Find where the given text appears and provide that cell's center as (X, Y) coordinate. 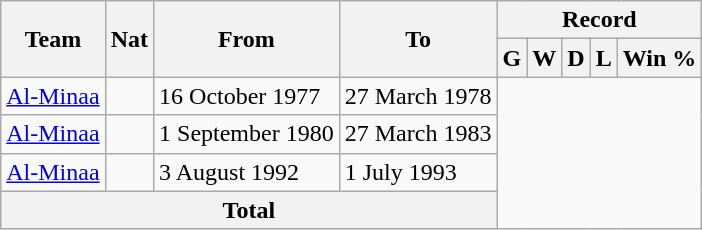
W (544, 58)
Win % (660, 58)
Record (600, 20)
D (576, 58)
G (512, 58)
L (604, 58)
Nat (129, 39)
To (418, 39)
Team (53, 39)
16 October 1977 (247, 96)
3 August 1992 (247, 172)
From (247, 39)
27 March 1983 (418, 134)
1 July 1993 (418, 172)
Total (249, 210)
27 March 1978 (418, 96)
1 September 1980 (247, 134)
